From the cell containing the given text, extract its center point as (X, Y) coordinate. 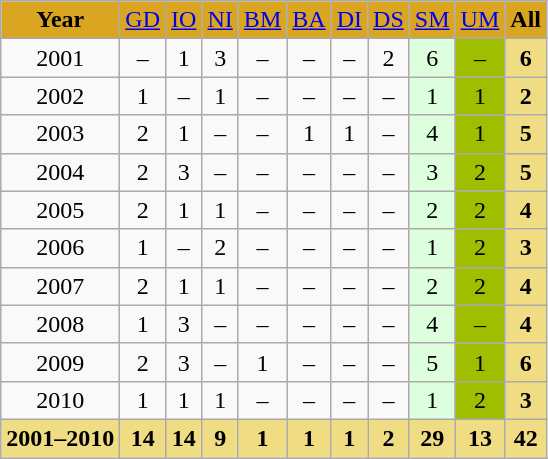
DS (389, 20)
13 (480, 438)
2002 (60, 96)
All (526, 20)
2001 (60, 58)
UM (480, 20)
DI (349, 20)
IO (184, 20)
BA (309, 20)
Year (60, 20)
2004 (60, 172)
2005 (60, 210)
2007 (60, 286)
29 (432, 438)
2008 (60, 324)
GD (143, 20)
2003 (60, 134)
2009 (60, 362)
9 (220, 438)
2001–2010 (60, 438)
NI (220, 20)
2010 (60, 400)
SM (432, 20)
2006 (60, 248)
BM (262, 20)
42 (526, 438)
